Output the (X, Y) coordinate of the center of the cell containing the given text.  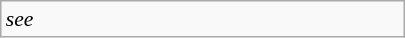
see (203, 19)
